Pinpoint the cell where the given text exists, returning its [x, y] midpoint coordinate. 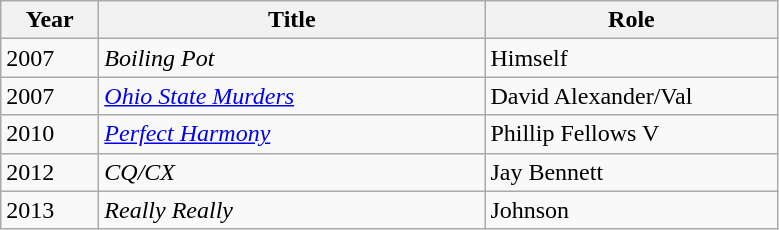
CQ/CX [292, 172]
Perfect Harmony [292, 134]
Himself [632, 58]
Really Really [292, 210]
Year [50, 20]
Johnson [632, 210]
Role [632, 20]
David Alexander/Val [632, 96]
2012 [50, 172]
Boiling Pot [292, 58]
Phillip Fellows V [632, 134]
2010 [50, 134]
Title [292, 20]
Ohio State Murders [292, 96]
Jay Bennett [632, 172]
2013 [50, 210]
